Search for the cell housing the specified text and yield its (X, Y) center coordinate. 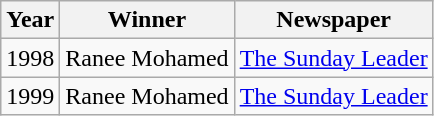
Winner (147, 20)
Newspaper (334, 20)
Year (30, 20)
1999 (30, 96)
1998 (30, 58)
